Return the [X, Y] coordinate for the center point of the cell that contains the specified text.  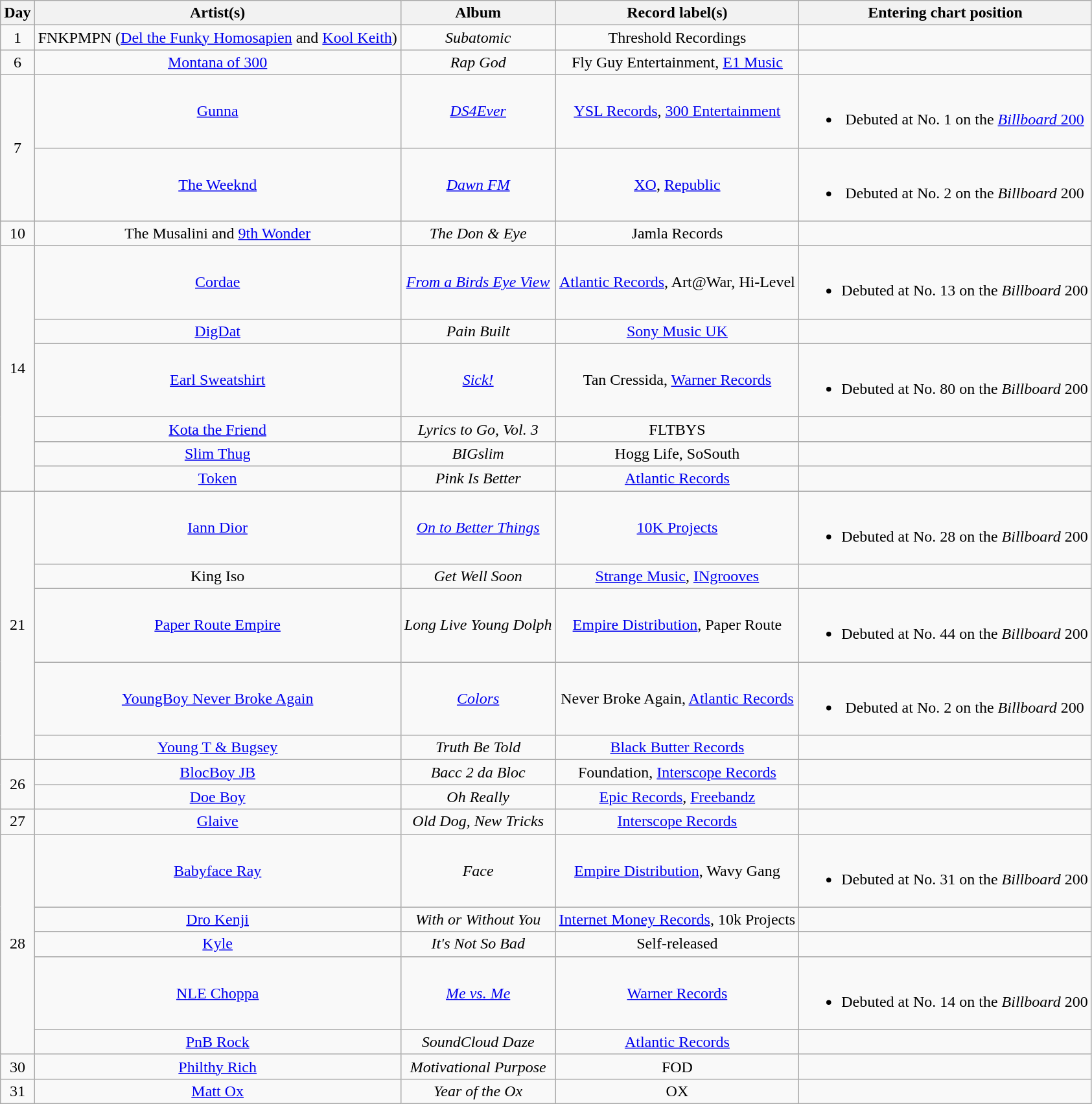
Threshold Recordings [677, 38]
Dro Kenji [218, 919]
With or Without You [478, 919]
Long Live Young Dolph [478, 626]
Debuted at No. 1 on the Billboard 200 [945, 111]
Cordae [218, 282]
On to Better Things [478, 527]
PnB Rock [218, 1042]
6 [17, 62]
Bacc 2 da Bloc [478, 772]
SoundCloud Daze [478, 1042]
Atlantic Records, Art@War, Hi-Level [677, 282]
10K Projects [677, 527]
Kota the Friend [218, 429]
Token [218, 478]
Oh Really [478, 797]
Me vs. Me [478, 993]
Face [478, 871]
The Don & Eye [478, 233]
Debuted at No. 80 on the Billboard 200 [945, 380]
Sony Music UK [677, 331]
27 [17, 822]
Sick! [478, 380]
NLE Choppa [218, 993]
14 [17, 368]
10 [17, 233]
Day [17, 13]
XO, Republic [677, 184]
Truth Be Told [478, 748]
Debuted at No. 13 on the Billboard 200 [945, 282]
Fly Guy Entertainment, E1 Music [677, 62]
Pink Is Better [478, 478]
31 [17, 1091]
Black Butter Records [677, 748]
Foundation, Interscope Records [677, 772]
Jamla Records [677, 233]
Young T & Bugsey [218, 748]
YSL Records, 300 Entertainment [677, 111]
Epic Records, Freebandz [677, 797]
Entering chart position [945, 13]
Babyface Ray [218, 871]
Montana of 300 [218, 62]
It's Not So Bad [478, 944]
Subatomic [478, 38]
DigDat [218, 331]
Colors [478, 698]
Rap God [478, 62]
FNKPMPN (Del the Funky Homosapien and Kool Keith) [218, 38]
Debuted at No. 14 on the Billboard 200 [945, 993]
OX [677, 1091]
Pain Built [478, 331]
21 [17, 626]
Hogg Life, SoSouth [677, 454]
Empire Distribution, Wavy Gang [677, 871]
Tan Cressida, Warner Records [677, 380]
Debuted at No. 44 on the Billboard 200 [945, 626]
From a Birds Eye View [478, 282]
King Iso [218, 577]
Artist(s) [218, 13]
Interscope Records [677, 822]
Debuted at No. 28 on the Billboard 200 [945, 527]
Never Broke Again, Atlantic Records [677, 698]
FLTBYS [677, 429]
Gunna [218, 111]
Philthy Rich [218, 1066]
1 [17, 38]
Paper Route Empire [218, 626]
Internet Money Records, 10k Projects [677, 919]
Glaive [218, 822]
BIGslim [478, 454]
The Musalini and 9th Wonder [218, 233]
Self-released [677, 944]
26 [17, 785]
Year of the Ox [478, 1091]
Slim Thug [218, 454]
7 [17, 148]
Earl Sweatshirt [218, 380]
Lyrics to Go, Vol. 3 [478, 429]
Old Dog, New Tricks [478, 822]
Strange Music, INgrooves [677, 577]
Get Well Soon [478, 577]
FOD [677, 1066]
Warner Records [677, 993]
DS4Ever [478, 111]
Album [478, 13]
Iann Dior [218, 527]
Debuted at No. 31 on the Billboard 200 [945, 871]
Motivational Purpose [478, 1066]
Empire Distribution, Paper Route [677, 626]
28 [17, 944]
YoungBoy Never Broke Again [218, 698]
Kyle [218, 944]
BlocBoy JB [218, 772]
Matt Ox [218, 1091]
Dawn FM [478, 184]
The Weeknd [218, 184]
Doe Boy [218, 797]
Record label(s) [677, 13]
30 [17, 1066]
